Output the (X, Y) coordinate of the center of the cell containing the given text.  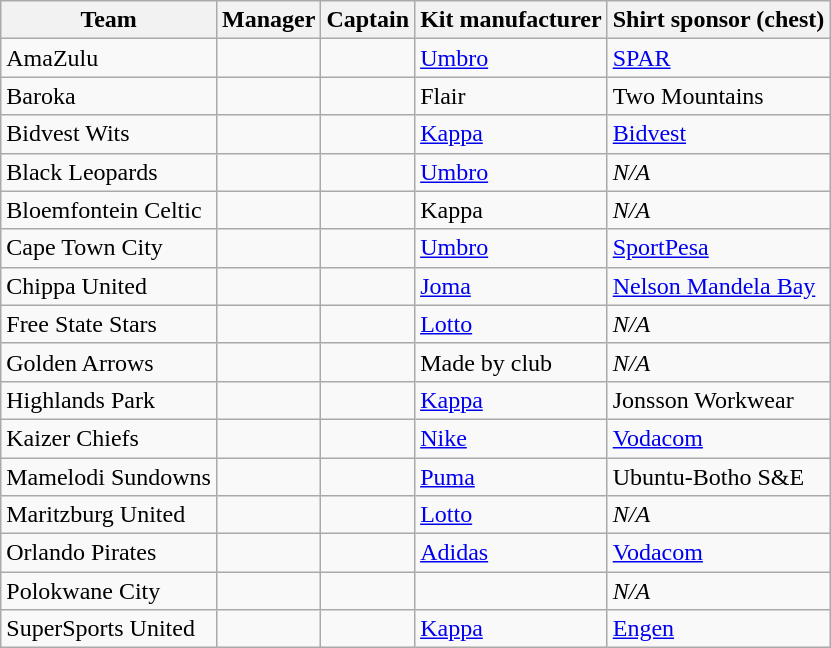
Kit manufacturer (512, 20)
Puma (512, 477)
Orlando Pirates (109, 553)
Bloemfontein Celtic (109, 210)
Kaizer Chiefs (109, 438)
Bidvest Wits (109, 134)
Engen (718, 629)
Mamelodi Sundowns (109, 477)
Flair (512, 96)
AmaZulu (109, 58)
Nelson Mandela Bay (718, 286)
Two Mountains (718, 96)
Captain (368, 20)
Baroka (109, 96)
Highlands Park (109, 400)
Made by club (512, 362)
Free State Stars (109, 324)
Polokwane City (109, 591)
SuperSports United (109, 629)
Bidvest (718, 134)
Adidas (512, 553)
Cape Town City (109, 248)
Nike (512, 438)
Maritzburg United (109, 515)
Team (109, 20)
SPAR (718, 58)
Joma (512, 286)
Ubuntu-Botho S&E (718, 477)
Shirt sponsor (chest) (718, 20)
Jonsson Workwear (718, 400)
Golden Arrows (109, 362)
Chippa United (109, 286)
Manager (268, 20)
Black Leopards (109, 172)
SportPesa (718, 248)
